Extract the (X, Y) coordinate from the center of the cell holding the provided text.  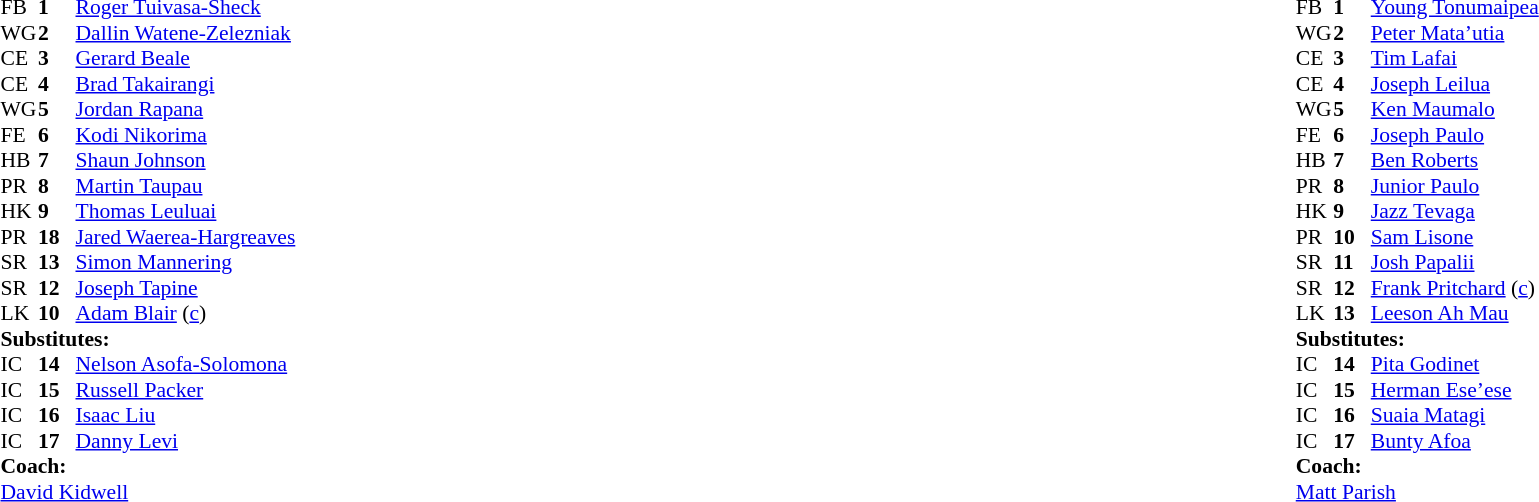
Simon Mannering (186, 263)
Shaun Johnson (186, 161)
Dallin Watene-Zelezniak (186, 33)
Ben Roberts (1455, 161)
Joseph Leilua (1455, 84)
Frank Pritchard (c) (1455, 288)
Kodi Nikorima (186, 135)
Jordan Rapana (186, 109)
Adam Blair (c) (186, 313)
Sam Lisone (1455, 237)
Gerard Beale (186, 59)
Isaac Liu (186, 415)
Peter Mata’utia (1455, 33)
Danny Levi (186, 441)
Leeson Ah Mau (1455, 313)
Ken Maumalo (1455, 109)
Junior Paulo (1455, 186)
11 (1352, 263)
Joseph Paulo (1455, 135)
Jared Waerea-Hargreaves (186, 237)
Martin Taupau (186, 186)
Bunty Afoa (1455, 441)
18 (57, 237)
Joseph Tapine (186, 288)
Jazz Tevaga (1455, 211)
Brad Takairangi (186, 84)
Suaia Matagi (1455, 415)
Thomas Leuluai (186, 211)
Tim Lafai (1455, 59)
Pita Godinet (1455, 365)
Nelson Asofa-Solomona (186, 365)
Herman Ese’ese (1455, 390)
Josh Papalii (1455, 263)
Russell Packer (186, 390)
